Search for the cell housing the specified text and yield its (x, y) center coordinate. 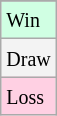
Loss (28, 96)
Draw (28, 58)
Win (28, 20)
